Return the (x, y) coordinate for the center point of the cell that contains the specified text.  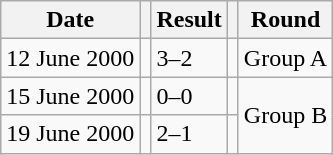
Result (189, 20)
3–2 (189, 58)
0–0 (189, 96)
Round (285, 20)
19 June 2000 (70, 134)
12 June 2000 (70, 58)
Date (70, 20)
2–1 (189, 134)
15 June 2000 (70, 96)
Group B (285, 115)
Group A (285, 58)
